Provide the [x, y] coordinate of the cell's center where the given text is located.  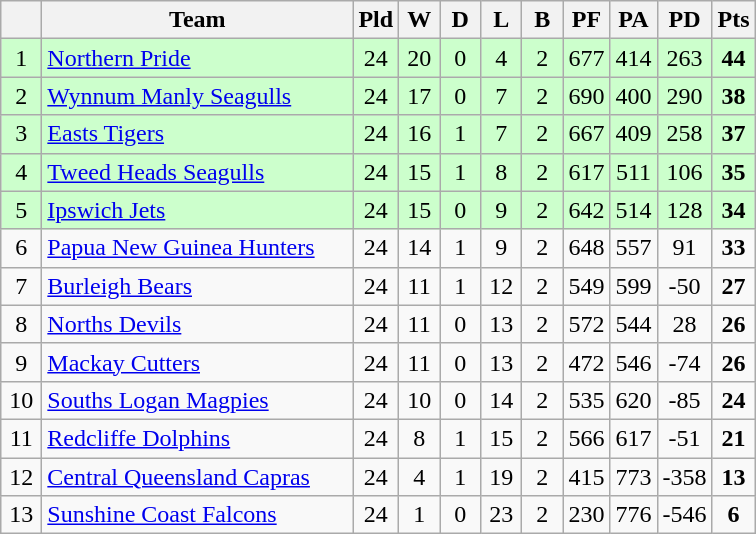
400 [634, 96]
Team [198, 20]
290 [684, 96]
Burleigh Bears [198, 286]
W [420, 20]
-50 [684, 286]
PD [684, 20]
106 [684, 172]
546 [634, 362]
-358 [684, 477]
Souths Logan Magpies [198, 400]
44 [734, 58]
414 [634, 58]
642 [586, 210]
Tweed Heads Seagulls [198, 172]
230 [586, 515]
91 [684, 248]
B [542, 20]
20 [420, 58]
Redcliffe Dolphins [198, 438]
-546 [684, 515]
Norths Devils [198, 324]
23 [502, 515]
258 [684, 134]
34 [734, 210]
33 [734, 248]
37 [734, 134]
263 [684, 58]
667 [586, 134]
Easts Tigers [198, 134]
648 [586, 248]
-85 [684, 400]
Papua New Guinea Hunters [198, 248]
677 [586, 58]
38 [734, 96]
D [460, 20]
544 [634, 324]
-51 [684, 438]
27 [734, 286]
19 [502, 477]
128 [684, 210]
776 [634, 515]
773 [634, 477]
35 [734, 172]
3 [22, 134]
Central Queensland Capras [198, 477]
Ipswich Jets [198, 210]
514 [634, 210]
535 [586, 400]
511 [634, 172]
PA [634, 20]
Pts [734, 20]
L [502, 20]
566 [586, 438]
690 [586, 96]
17 [420, 96]
PF [586, 20]
599 [634, 286]
620 [634, 400]
415 [586, 477]
Wynnum Manly Seagulls [198, 96]
Sunshine Coast Falcons [198, 515]
Pld [376, 20]
472 [586, 362]
28 [684, 324]
Northern Pride [198, 58]
549 [586, 286]
Mackay Cutters [198, 362]
572 [586, 324]
557 [634, 248]
5 [22, 210]
409 [634, 134]
21 [734, 438]
-74 [684, 362]
16 [420, 134]
